Provide the (x, y) coordinate of the cell's center where the given text is located.  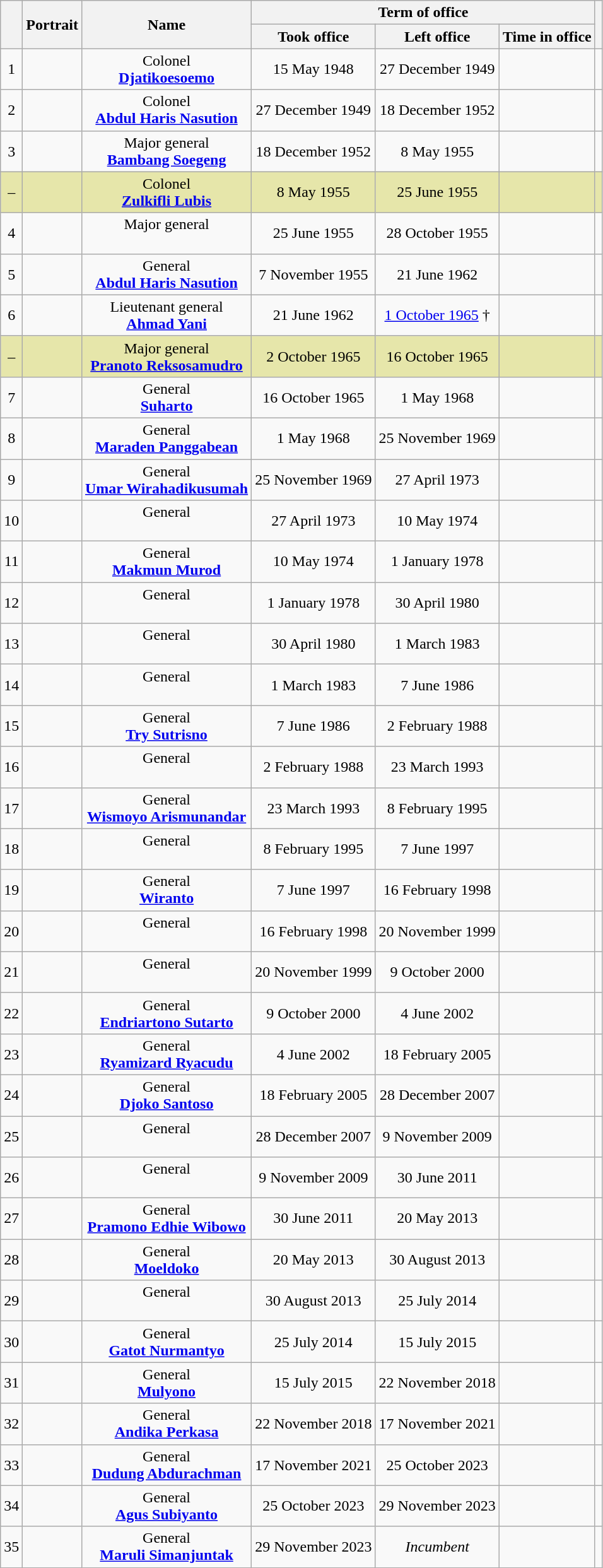
21 (11, 972)
6 (11, 315)
GeneralMaraden Panggabean (167, 438)
33 (11, 1465)
Time in office (547, 37)
5 (11, 274)
GeneralSuharto (167, 398)
14 (11, 685)
7 (11, 398)
GeneralRyamizard Ryacudu (167, 1054)
7 November 1955 (313, 274)
GeneralUmar Wirahadikusumah (167, 480)
31 (11, 1383)
15 May 1948 (313, 69)
GeneralWiranto (167, 890)
ColonelZulkifli Lubis (167, 192)
Major generalBambang Soegeng (167, 151)
ColonelAbdul Haris Nasution (167, 110)
35 (11, 1547)
Major general (167, 233)
4 (11, 233)
GeneralMakmun Murod (167, 562)
13 (11, 644)
GeneralPramono Edhie Wibowo (167, 1219)
9 (11, 480)
28 October 1955 (437, 233)
3 (11, 151)
24 (11, 1095)
18 (11, 849)
8 (11, 438)
15 (11, 726)
Major generalPranoto Reksosamudro (167, 356)
Left office (437, 37)
ColonelDjatikoesoemo (167, 69)
GeneralTry Sutrisno (167, 726)
32 (11, 1424)
2 October 1965 (313, 356)
GeneralGatot Nurmantyo (167, 1341)
Took office (313, 37)
Incumbent (437, 1547)
Name (167, 25)
GeneralMaruli Simanjuntak (167, 1547)
28 (11, 1259)
30 (11, 1341)
23 (11, 1054)
1 October 1965 † (437, 315)
25 (11, 1136)
GeneralWismoyo Arismunandar (167, 808)
GeneralEndriartono Sutarto (167, 1013)
20 (11, 931)
17 (11, 808)
GeneralAndika Perkasa (167, 1424)
2 (11, 110)
19 (11, 890)
Portrait (52, 25)
Lieutenant generalAhmad Yani (167, 315)
34 (11, 1506)
GeneralDudung Abdurachman (167, 1465)
26 (11, 1177)
GeneralAgus Subiyanto (167, 1506)
22 (11, 1013)
GeneralDjoko Santoso (167, 1095)
29 (11, 1301)
GeneralMulyono (167, 1383)
1 (11, 69)
11 (11, 562)
27 (11, 1219)
GeneralAbdul Haris Nasution (167, 274)
12 (11, 603)
16 (11, 767)
10 (11, 521)
Term of office (424, 13)
GeneralMoeldoko (167, 1259)
